Capture the cell that displays the provided text and extract its [X, Y] central coordinate. 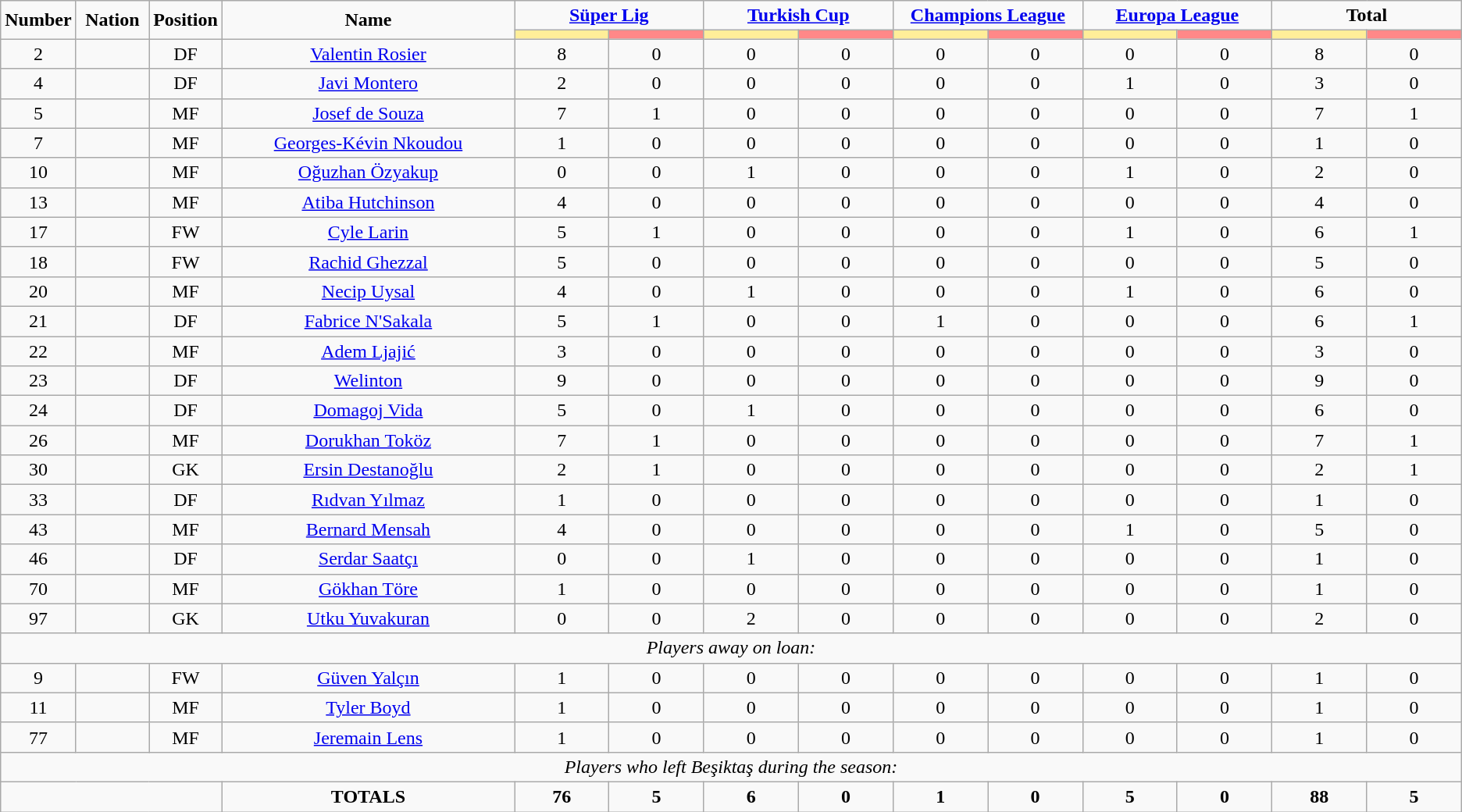
Total [1367, 16]
Utku Yuvakuran [368, 618]
77 [38, 737]
Oğuzhan Özyakup [368, 173]
Name [368, 20]
Ersin Destanoğlu [368, 470]
Valentin Rosier [368, 54]
46 [38, 559]
13 [38, 202]
24 [38, 411]
Bernard Mensah [368, 529]
22 [38, 351]
88 [1320, 796]
43 [38, 529]
Necip Uysal [368, 291]
Jeremain Lens [368, 737]
10 [38, 173]
20 [38, 291]
Georges-Kévin Nkoudou [368, 143]
Serdar Saatçı [368, 559]
Güven Yalçın [368, 678]
Number [38, 20]
Champions League [989, 16]
Tyler Boyd [368, 707]
33 [38, 500]
Rachid Ghezzal [368, 262]
76 [561, 796]
23 [38, 381]
Domagoj Vida [368, 411]
Atiba Hutchinson [368, 202]
Adem Ljajić [368, 351]
Players who left Beşiktaş during the season: [731, 767]
Europa League [1178, 16]
17 [38, 232]
18 [38, 262]
Fabrice N'Sakala [368, 321]
TOTALS [368, 796]
Rıdvan Yılmaz [368, 500]
26 [38, 440]
Josef de Souza [368, 113]
11 [38, 707]
Welinton [368, 381]
Cyle Larin [368, 232]
Dorukhan Toköz [368, 440]
70 [38, 589]
Players away on loan: [731, 648]
21 [38, 321]
Turkish Cup [798, 16]
Süper Lig [609, 16]
Gökhan Töre [368, 589]
Nation [112, 20]
Javi Montero [368, 84]
30 [38, 470]
Position [186, 20]
97 [38, 618]
